Detect which cell encompasses the target text, then output its [X, Y] center coordinate. 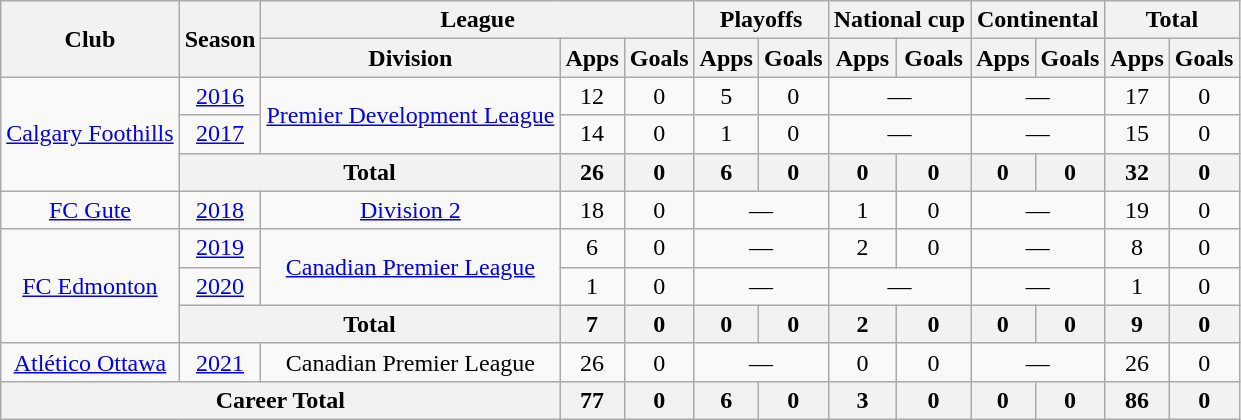
15 [1137, 134]
8 [1137, 248]
Season [220, 39]
National cup [899, 20]
77 [592, 400]
Atlético Ottawa [90, 362]
FC Edmonton [90, 286]
FC Gute [90, 210]
Continental [1038, 20]
2021 [220, 362]
86 [1137, 400]
3 [862, 400]
Playoffs [761, 20]
2019 [220, 248]
Club [90, 39]
18 [592, 210]
Career Total [280, 400]
Calgary Foothills [90, 134]
League [478, 20]
5 [726, 96]
14 [592, 134]
9 [1137, 324]
12 [592, 96]
Premier Development League [410, 115]
Division 2 [410, 210]
7 [592, 324]
2020 [220, 286]
32 [1137, 172]
2017 [220, 134]
Division [410, 58]
19 [1137, 210]
2018 [220, 210]
17 [1137, 96]
2016 [220, 96]
